Find where the given text appears and provide that cell's center as (X, Y) coordinate. 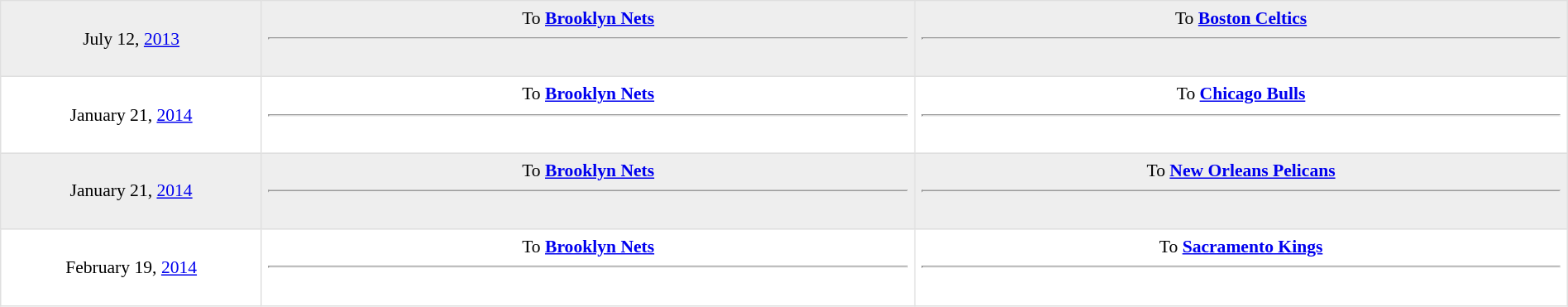
To Sacramento Kings (1241, 267)
To New Orleans Pelicans (1241, 191)
To Chicago Bulls (1241, 115)
To Boston Celtics (1241, 39)
February 19, 2014 (131, 267)
July 12, 2013 (131, 39)
